Scan for the cell matching the given text and deliver its [x, y] coordinate at center. 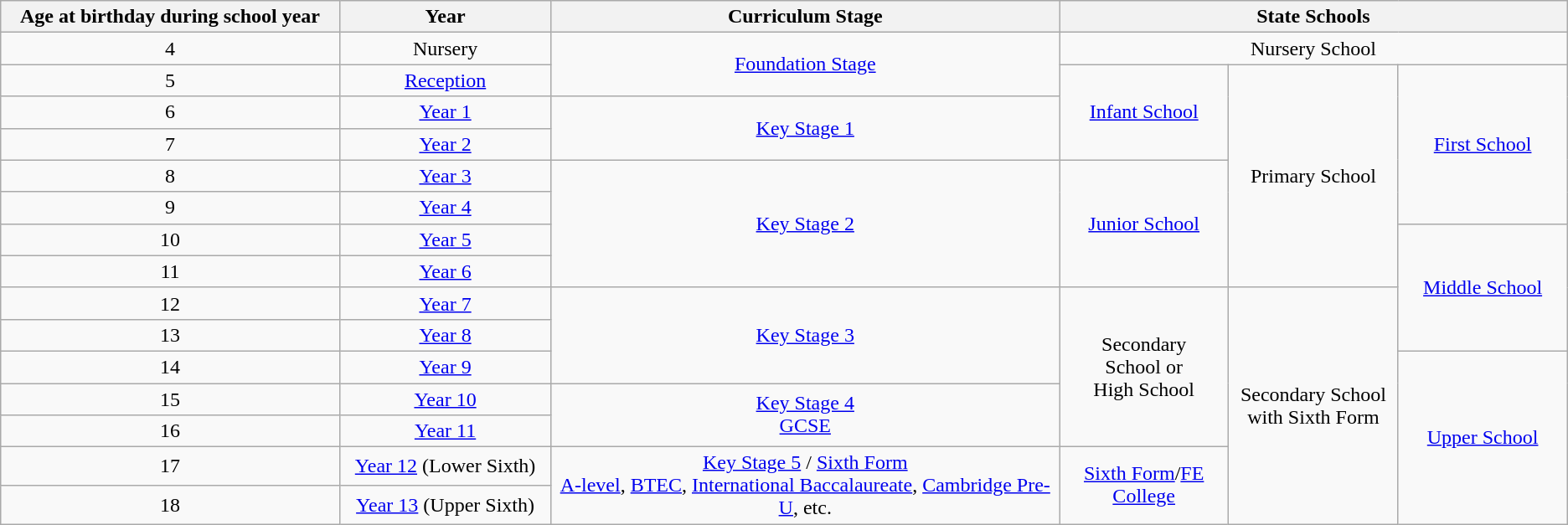
Nursery School [1313, 49]
Year 1 [446, 112]
First School [1483, 144]
Year 3 [446, 176]
4 [170, 49]
Year 12 (Lower Sixth) [446, 466]
10 [170, 239]
Year 8 [446, 335]
Secondary School orHigh School [1144, 367]
6 [170, 112]
8 [170, 176]
9 [170, 208]
Key Stage 3 [806, 335]
Year 10 [446, 399]
State Schools [1313, 17]
16 [170, 431]
12 [170, 303]
Foundation Stage [806, 64]
Year 5 [446, 239]
Primary School [1313, 176]
Key Stage 1 [806, 128]
Age at birthday during school year [170, 17]
17 [170, 466]
Nursery [446, 49]
Year 13 (Upper Sixth) [446, 505]
Middle School [1483, 287]
Key Stage 5 / Sixth FormA-level, BTEC, International Baccalaureate, Cambridge Pre-U, etc. [806, 486]
18 [170, 505]
Year 6 [446, 271]
Key Stage 2 [806, 224]
Year [446, 17]
5 [170, 80]
Secondary Schoolwith Sixth Form [1313, 405]
Year 11 [446, 431]
Year 4 [446, 208]
Infant School [1144, 112]
Key Stage 4GCSE [806, 415]
Junior School [1144, 224]
Year 2 [446, 144]
Year 7 [446, 303]
Upper School [1483, 437]
Curriculum Stage [806, 17]
Year 9 [446, 367]
13 [170, 335]
Sixth Form/FE College [1144, 486]
11 [170, 271]
14 [170, 367]
7 [170, 144]
15 [170, 399]
Reception [446, 80]
